Locate the cell with the specified text and output its [X, Y] center coordinate. 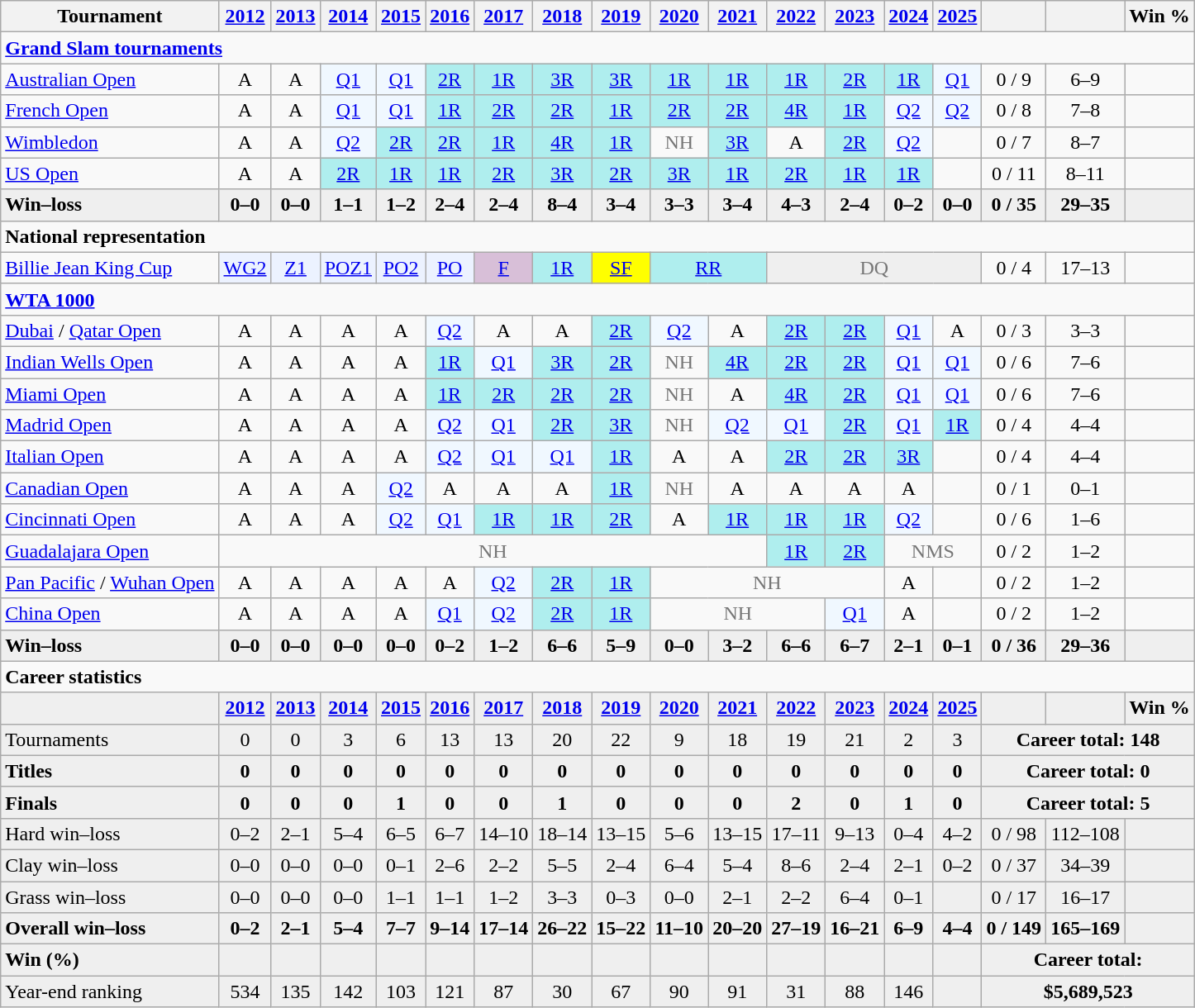
RR [709, 268]
90 [679, 991]
91 [737, 991]
0 / 9 [1014, 79]
11–10 [679, 929]
Italian Open [110, 457]
8–6 [797, 865]
112–108 [1086, 834]
Pan Pacific / Wuhan Open [110, 582]
0 / 1 [1014, 488]
Finals [110, 802]
9–13 [855, 834]
67 [621, 991]
16–21 [855, 929]
Overall win–loss [110, 929]
5–9 [621, 645]
NMS [933, 551]
5–6 [679, 834]
China Open [110, 614]
0 / 7 [1014, 142]
22 [621, 739]
15–22 [621, 929]
19 [797, 739]
Cincinnati Open [110, 520]
2–6 [450, 865]
Billie Jean King Cup [110, 268]
146 [909, 991]
8–11 [1086, 174]
Australian Open [110, 79]
87 [504, 991]
0–3 [621, 896]
14–10 [504, 834]
WG2 [245, 268]
7–7 [402, 929]
18 [737, 739]
Miami Open [110, 394]
Z1 [296, 268]
7–8 [1086, 111]
Indian Wells Open [110, 362]
6–5 [402, 834]
US Open [110, 174]
F [504, 268]
4–2 [957, 834]
National representation [598, 236]
534 [245, 991]
Guadalajara Open [110, 551]
Dubai / Qatar Open [110, 330]
0 / 37 [1014, 865]
Career total: 0 [1088, 771]
0 / 35 [1014, 205]
20–20 [737, 929]
9–14 [450, 929]
8–4 [562, 205]
27–19 [797, 929]
WTA 1000 [598, 299]
0–4 [909, 834]
26–22 [562, 929]
142 [348, 991]
0 / 8 [1014, 111]
Clay win–loss [110, 865]
$5,689,523 [1088, 991]
Career total: [1088, 960]
135 [296, 991]
Career statistics [598, 677]
30 [562, 991]
29–35 [1086, 205]
Canadian Open [110, 488]
1–6 [1086, 520]
18–14 [562, 834]
POZ1 [348, 268]
8–7 [1086, 142]
SF [621, 268]
17–11 [797, 834]
French Open [110, 111]
34–39 [1086, 865]
0 / 98 [1014, 834]
Titles [110, 771]
88 [855, 991]
PO2 [402, 268]
Grand Slam tournaments [598, 48]
Career total: 148 [1088, 739]
103 [402, 991]
6 [402, 739]
21 [855, 739]
0 / 3 [1014, 330]
121 [450, 991]
Tournament [110, 17]
Win (%) [110, 960]
Career total: 5 [1088, 802]
0 / 149 [1014, 929]
Hard win–loss [110, 834]
4–3 [797, 205]
165–169 [1086, 929]
5–5 [562, 865]
0 / 17 [1014, 896]
Tournaments [110, 739]
31 [797, 991]
29–36 [1086, 645]
PO [450, 268]
17–13 [1086, 268]
Grass win–loss [110, 896]
9 [679, 739]
20 [562, 739]
Madrid Open [110, 426]
Wimbledon [110, 142]
DQ [874, 268]
Year-end ranking [110, 991]
0 / 36 [1014, 645]
0 / 11 [1014, 174]
3–2 [737, 645]
17–14 [504, 929]
16–17 [1086, 896]
